Output the [x, y] coordinate of the center of the cell containing the given text.  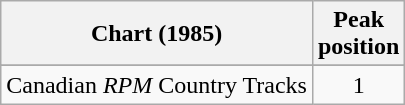
Canadian RPM Country Tracks [157, 85]
Chart (1985) [157, 34]
Peakposition [358, 34]
1 [358, 85]
